Pinpoint the cell where the given text exists, returning its (x, y) midpoint coordinate. 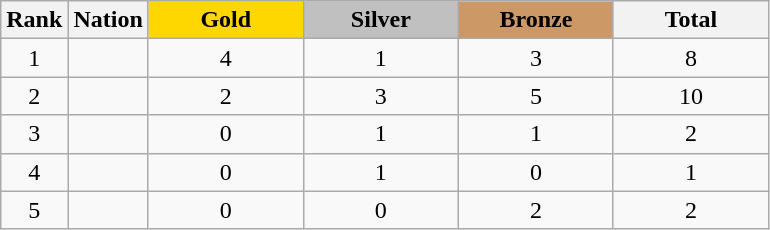
Rank (34, 20)
Bronze (536, 20)
Nation (108, 20)
8 (690, 58)
10 (690, 96)
Gold (226, 20)
Total (690, 20)
Silver (380, 20)
